Find where the given text appears and provide that cell's center as (x, y) coordinate. 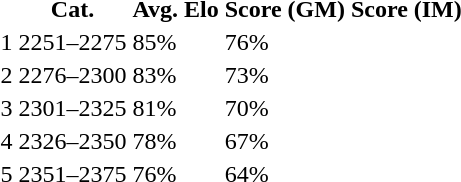
2251–2275 (72, 42)
85% (176, 42)
2301–2325 (72, 108)
78% (176, 141)
70% (284, 108)
76% (284, 42)
81% (176, 108)
67% (284, 141)
73% (284, 75)
2326–2350 (72, 141)
2276–2300 (72, 75)
83% (176, 75)
